Pinpoint the cell where the given text exists, returning its (X, Y) midpoint coordinate. 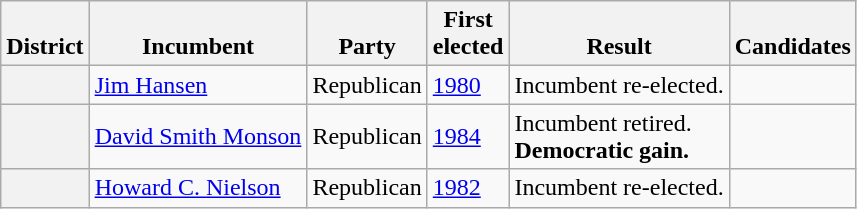
Incumbent retired.Democratic gain. (619, 136)
1980 (468, 85)
Firstelected (468, 34)
1984 (468, 136)
Incumbent (198, 34)
District (45, 34)
1982 (468, 188)
Party (367, 34)
David Smith Monson (198, 136)
Howard C. Nielson (198, 188)
Candidates (792, 34)
Result (619, 34)
Jim Hansen (198, 85)
